Return [x, y] of the center of cell containing provided text 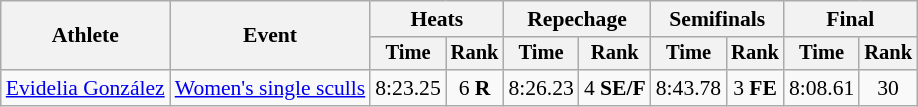
8:23.25 [408, 88]
Repechage [576, 19]
8:43.78 [688, 88]
Heats [436, 19]
Athlete [86, 36]
Event [270, 36]
8:08.61 [822, 88]
Final [850, 19]
Semifinals [718, 19]
6 R [475, 88]
3 FE [755, 88]
4 SE/F [615, 88]
Evidelia González [86, 88]
8:26.23 [540, 88]
30 [888, 88]
Women's single sculls [270, 88]
